Locate the cell with the specified text and output its (X, Y) center coordinate. 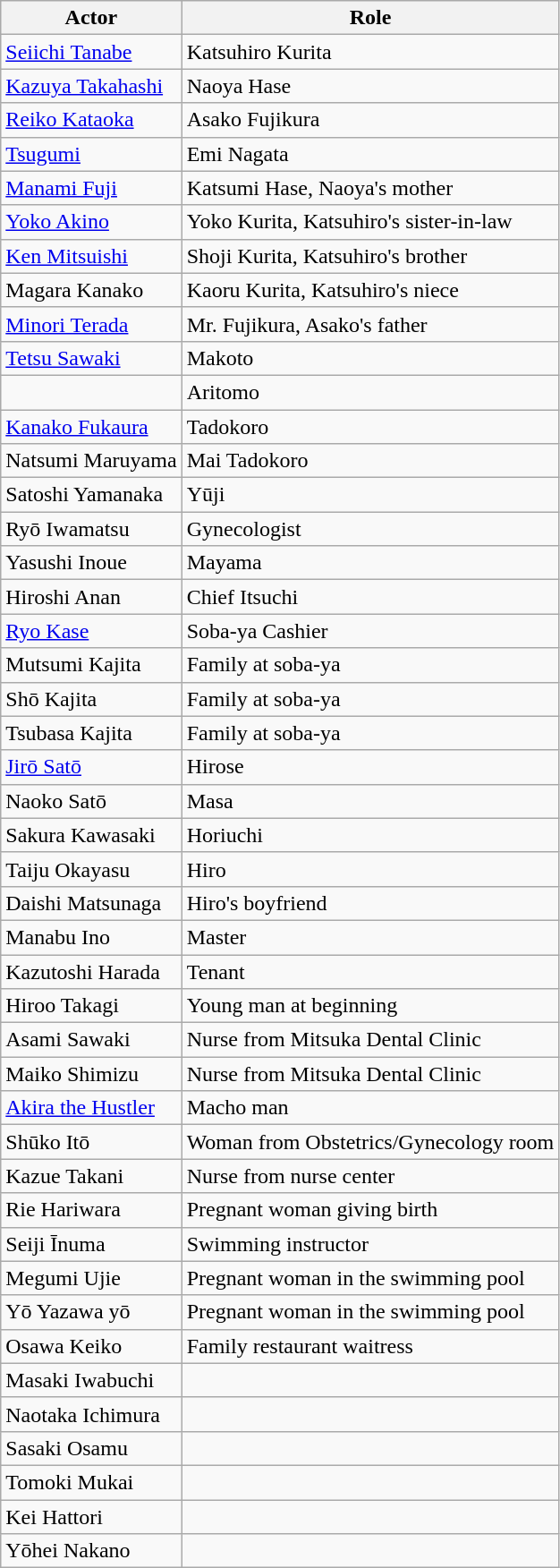
Macho man (370, 1108)
Hiro's boyfriend (370, 903)
Kanako Fukaura (91, 427)
Naotaka Ichimura (91, 1414)
Yūji (370, 495)
Megumi Ujie (91, 1278)
Role (370, 18)
Tetsu Sawaki (91, 358)
Minori Terada (91, 324)
Sakura Kawasaki (91, 835)
Ryō Iwamatsu (91, 529)
Actor (91, 18)
Kaoru Kurita, Katsuhiro's niece (370, 290)
Mai Tadokoro (370, 461)
Taiju Okayasu (91, 869)
Emi Nagata (370, 154)
Naoko Satō (91, 801)
Yō Yazawa yō (91, 1312)
Daishi Matsunaga (91, 903)
Gynecologist (370, 529)
Magara Kanako (91, 290)
Manami Fuji (91, 188)
Yōhei Nakano (91, 1551)
Yoko Kurita, Katsuhiro's sister-in-law (370, 222)
Katsuhiro Kurita (370, 52)
Mayama (370, 563)
Tenant (370, 971)
Hirose (370, 767)
Chief Itsuchi (370, 597)
Swimming instructor (370, 1244)
Katsumi Hase, Naoya's mother (370, 188)
Family restaurant waitress (370, 1346)
Mutsumi Kajita (91, 665)
Kazuya Takahashi (91, 86)
Seiichi Tanabe (91, 52)
Hiroshi Anan (91, 597)
Naoya Hase (370, 86)
Woman from Obstetrics/Gynecology room (370, 1142)
Rie Hariwara (91, 1210)
Ken Mitsuishi (91, 256)
Shūko Itō (91, 1142)
Young man at beginning (370, 1006)
Tomoki Mukai (91, 1482)
Soba-ya Cashier (370, 631)
Jirō Satō (91, 767)
Seiji Īnuma (91, 1244)
Masaki Iwabuchi (91, 1380)
Tadokoro (370, 427)
Pregnant woman giving birth (370, 1210)
Master (370, 937)
Shō Kajita (91, 699)
Kazutoshi Harada (91, 971)
Shoji Kurita, Katsuhiro's brother (370, 256)
Aritomo (370, 392)
Hiroo Takagi (91, 1006)
Kazue Takani (91, 1176)
Asako Fujikura (370, 120)
Tsubasa Kajita (91, 733)
Sasaki Osamu (91, 1448)
Horiuchi (370, 835)
Kei Hattori (91, 1517)
Satoshi Yamanaka (91, 495)
Yoko Akino (91, 222)
Asami Sawaki (91, 1040)
Ryo Kase (91, 631)
Tsugumi (91, 154)
Natsumi Maruyama (91, 461)
Nurse from nurse center (370, 1176)
Masa (370, 801)
Osawa Keiko (91, 1346)
Yasushi Inoue (91, 563)
Mr. Fujikura, Asako's father (370, 324)
Reiko Kataoka (91, 120)
Hiro (370, 869)
Maiko Shimizu (91, 1074)
Akira the Hustler (91, 1108)
Manabu Ino (91, 937)
Makoto (370, 358)
